Extract the (X, Y) coordinate from the center of the cell holding the provided text.  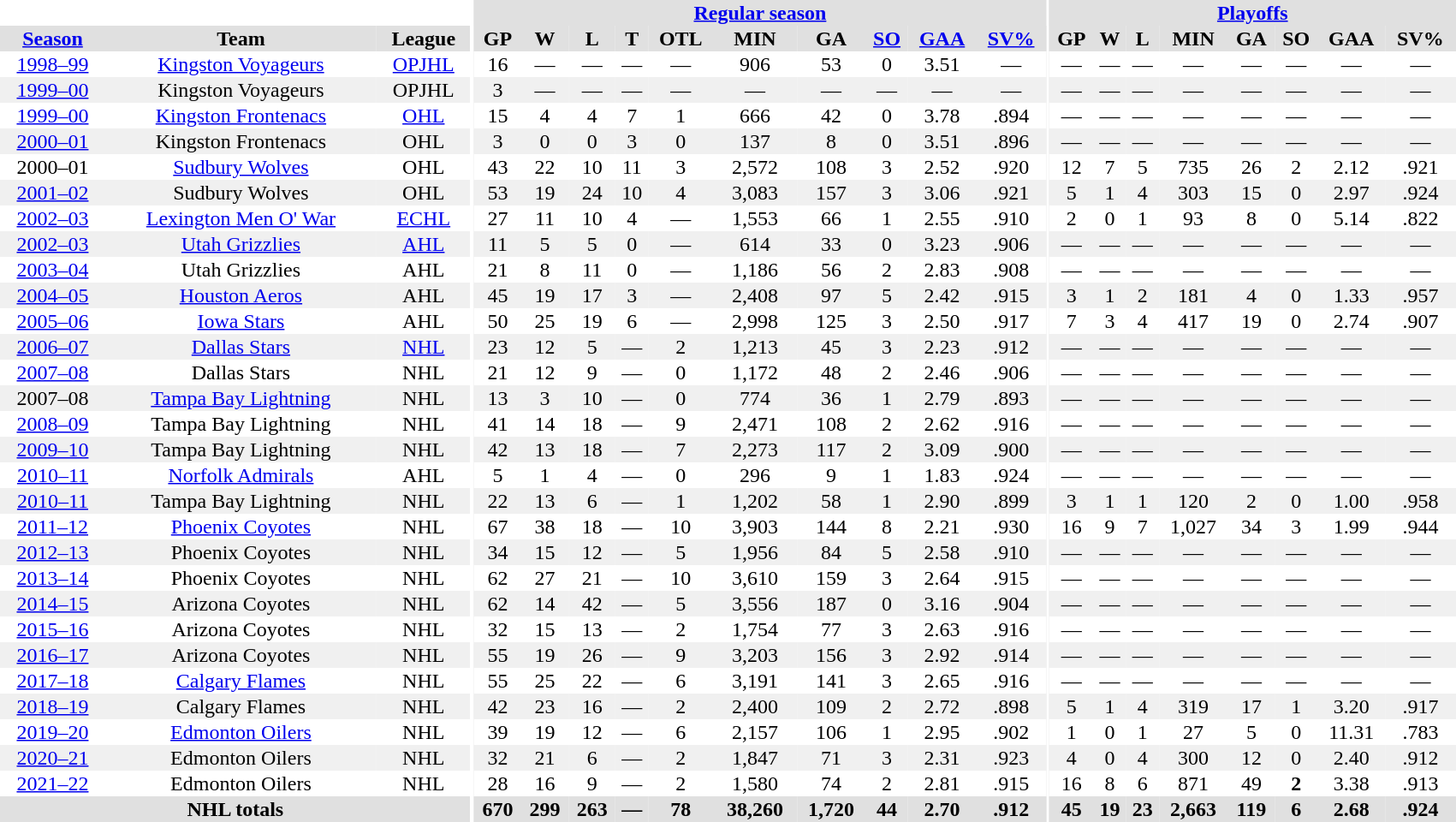
3.78 (942, 116)
2.58 (942, 552)
24 (592, 193)
3.20 (1352, 706)
156 (832, 655)
2,157 (755, 732)
735 (1193, 167)
ECHL (424, 218)
1.83 (942, 475)
137 (755, 141)
OTL (680, 39)
36 (832, 398)
.783 (1421, 732)
3.16 (942, 604)
2005–06 (53, 321)
871 (1193, 783)
Norfolk Admirals (241, 475)
263 (592, 809)
2014–15 (53, 604)
181 (1193, 295)
1,754 (755, 629)
.896 (1011, 141)
2.62 (942, 424)
3,191 (755, 681)
2.72 (942, 706)
1,580 (755, 783)
3,610 (755, 578)
3.06 (942, 193)
78 (680, 809)
2.52 (942, 167)
119 (1251, 809)
Houston Aeros (241, 295)
.944 (1421, 527)
1,027 (1193, 527)
2.63 (942, 629)
2.70 (942, 809)
2.12 (1352, 167)
120 (1193, 501)
2,408 (755, 295)
3,203 (755, 655)
1.00 (1352, 501)
2.65 (942, 681)
2021–22 (53, 783)
2013–14 (53, 578)
Regular season (760, 13)
1.99 (1352, 527)
NHL totals (235, 809)
.957 (1421, 295)
614 (755, 244)
.907 (1421, 321)
303 (1193, 193)
.900 (1011, 450)
.920 (1011, 167)
2,471 (755, 424)
2018–19 (53, 706)
1,172 (755, 372)
.893 (1011, 398)
.904 (1011, 604)
1998–99 (53, 64)
97 (832, 295)
.822 (1421, 218)
71 (832, 758)
49 (1251, 783)
2012–13 (53, 552)
50 (498, 321)
2020–21 (53, 758)
.923 (1011, 758)
2.23 (942, 347)
2017–18 (53, 681)
2019–20 (53, 732)
Season (53, 39)
666 (755, 116)
2011–12 (53, 527)
11.31 (1352, 732)
296 (755, 475)
3,903 (755, 527)
2.42 (942, 295)
28 (498, 783)
1,213 (755, 347)
2.68 (1352, 809)
84 (832, 552)
3.09 (942, 450)
77 (832, 629)
Iowa Stars (241, 321)
2.74 (1352, 321)
299 (544, 809)
2.83 (942, 270)
66 (832, 218)
3.38 (1352, 783)
2.81 (942, 783)
2004–05 (53, 295)
157 (832, 193)
.958 (1421, 501)
2001–02 (53, 193)
2.64 (942, 578)
43 (498, 167)
117 (832, 450)
Lexington Men O' War (241, 218)
44 (887, 809)
2.21 (942, 527)
1,186 (755, 270)
109 (832, 706)
2015–16 (53, 629)
906 (755, 64)
159 (832, 578)
Team (241, 39)
1,847 (755, 758)
41 (498, 424)
74 (832, 783)
1,202 (755, 501)
417 (1193, 321)
.930 (1011, 527)
67 (498, 527)
2.31 (942, 758)
319 (1193, 706)
.899 (1011, 501)
2.40 (1352, 758)
2.92 (942, 655)
League (424, 39)
5.14 (1352, 218)
.898 (1011, 706)
3,556 (755, 604)
106 (832, 732)
48 (832, 372)
.913 (1421, 783)
2,663 (1193, 809)
33 (832, 244)
144 (832, 527)
2.79 (942, 398)
93 (1193, 218)
38 (544, 527)
58 (832, 501)
670 (498, 809)
125 (832, 321)
2,572 (755, 167)
.902 (1011, 732)
774 (755, 398)
56 (832, 270)
2.95 (942, 732)
2.97 (1352, 193)
39 (498, 732)
.908 (1011, 270)
1,720 (832, 809)
2,400 (755, 706)
2,273 (755, 450)
.914 (1011, 655)
3,083 (755, 193)
1,956 (755, 552)
3.23 (942, 244)
38,260 (755, 809)
2.50 (942, 321)
2008–09 (53, 424)
141 (832, 681)
2.55 (942, 218)
2006–07 (53, 347)
1,553 (755, 218)
2009–10 (53, 450)
2016–17 (53, 655)
.894 (1011, 116)
187 (832, 604)
2003–04 (53, 270)
2,998 (755, 321)
2.90 (942, 501)
Playoffs (1252, 13)
1.33 (1352, 295)
T (632, 39)
300 (1193, 758)
2.46 (942, 372)
